Extract the (x, y) coordinate from the center of the cell holding the provided text.  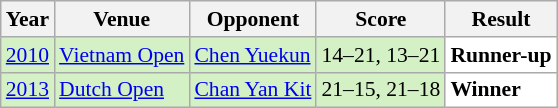
Winner (500, 90)
2013 (28, 90)
Runner-up (500, 55)
Result (500, 19)
Dutch Open (122, 90)
Vietnam Open (122, 55)
Venue (122, 19)
Opponent (252, 19)
Score (380, 19)
Chen Yuekun (252, 55)
14–21, 13–21 (380, 55)
2010 (28, 55)
21–15, 21–18 (380, 90)
Chan Yan Kit (252, 90)
Year (28, 19)
